Identify which cell holds the provided text, then report its (x, y) central coordinate. 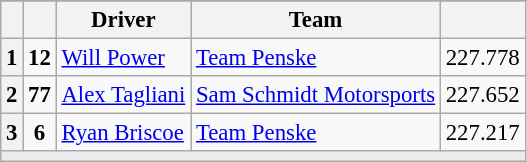
Ryan Briscoe (123, 133)
Team (316, 20)
Alex Tagliani (123, 95)
Sam Schmidt Motorsports (316, 95)
3 (12, 133)
227.652 (482, 95)
227.778 (482, 58)
6 (40, 133)
227.217 (482, 133)
2 (12, 95)
Will Power (123, 58)
77 (40, 95)
12 (40, 58)
1 (12, 58)
Driver (123, 20)
